Find where the given text appears and provide that cell's center as (X, Y) coordinate. 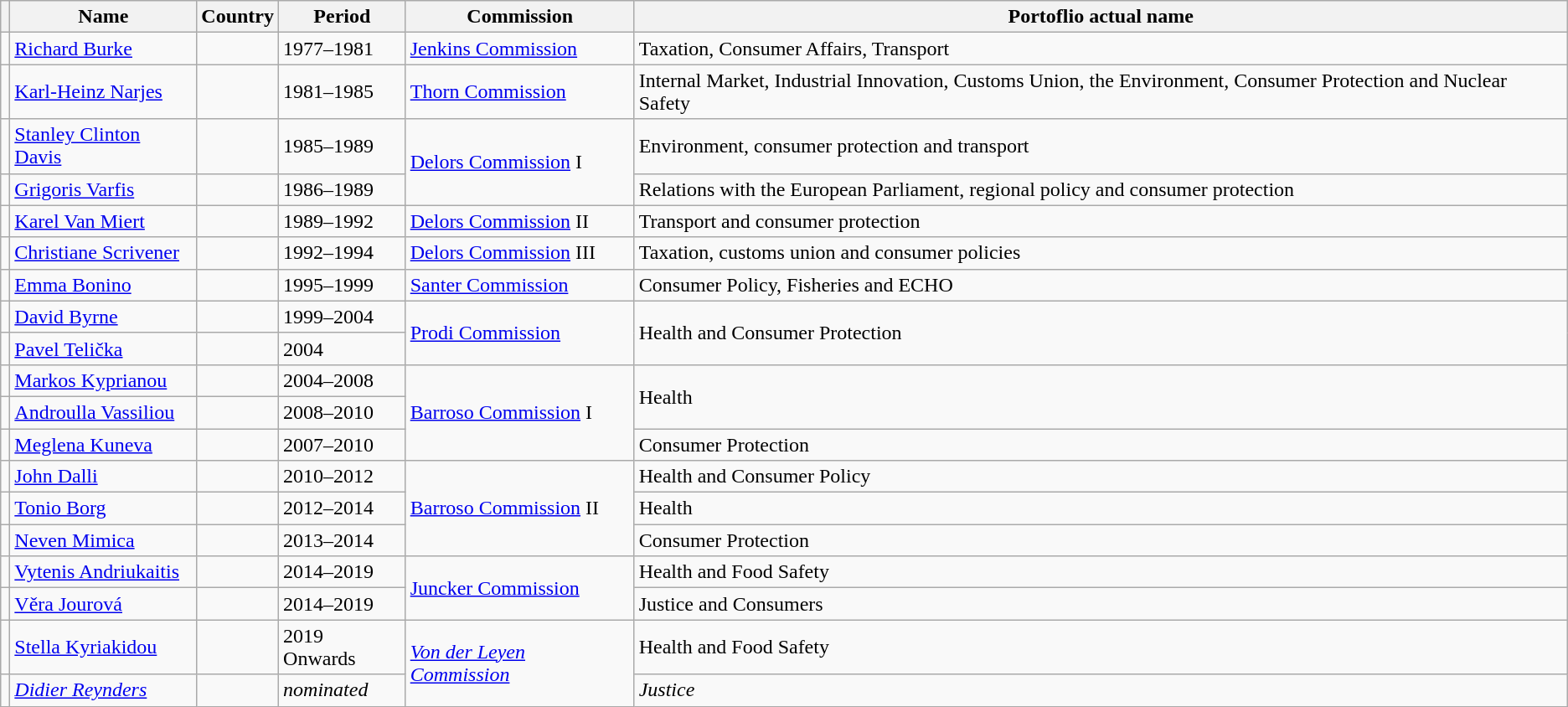
Barroso Commission II (519, 508)
Richard Burke (104, 49)
Commission (519, 17)
John Dalli (104, 477)
Markos Kyprianou (104, 380)
Country (238, 17)
Name (104, 17)
2004 (343, 348)
Taxation, customs union and consumer policies (1101, 253)
Neven Mimica (104, 540)
Delors Commission II (519, 221)
Emma Bonino (104, 285)
1985–1989 (343, 146)
Androulla Vassiliou (104, 412)
Barroso Commission I (519, 412)
Karl-Heinz Narjes (104, 92)
Pavel Telička (104, 348)
Health and Consumer Protection (1101, 333)
Jenkins Commission (519, 49)
Consumer Policy, Fisheries and ECHO (1101, 285)
Karel Van Miert (104, 221)
2013–2014 (343, 540)
Health and Consumer Policy (1101, 477)
Santer Commission (519, 285)
Tonio Borg (104, 508)
1995–1999 (343, 285)
Grigoris Varfis (104, 189)
2007–2010 (343, 445)
Věra Jourová (104, 604)
Transport and consumer protection (1101, 221)
Environment, consumer protection and transport (1101, 146)
Delors Commission I (519, 163)
Portoflio actual name (1101, 17)
Taxation, Consumer Affairs, Transport (1101, 49)
Justice (1101, 690)
Period (343, 17)
2010–2012 (343, 477)
2008–2010 (343, 412)
1977–1981 (343, 49)
1981–1985 (343, 92)
nominated (343, 690)
Von der Leyen Commission (519, 663)
Delors Commission III (519, 253)
Meglena Kuneva (104, 445)
Vytenis Andriukaitis (104, 572)
2004–2008 (343, 380)
2012–2014 (343, 508)
1992–1994 (343, 253)
David Byrne (104, 317)
Justice and Consumers (1101, 604)
Prodi Commission (519, 333)
Didier Reynders (104, 690)
Internal Market, Industrial Innovation, Customs Union, the Environment, Consumer Protection and Nuclear Safety (1101, 92)
Relations with the European Parliament, regional policy and consumer protection (1101, 189)
Christiane Scrivener (104, 253)
Juncker Commission (519, 588)
1989–1992 (343, 221)
Stella Kyriakidou (104, 647)
Stanley Clinton Davis (104, 146)
2019 Onwards (343, 647)
Thorn Commission (519, 92)
1999–2004 (343, 317)
1986–1989 (343, 189)
